Pinpoint the cell where the given text exists, returning its [x, y] midpoint coordinate. 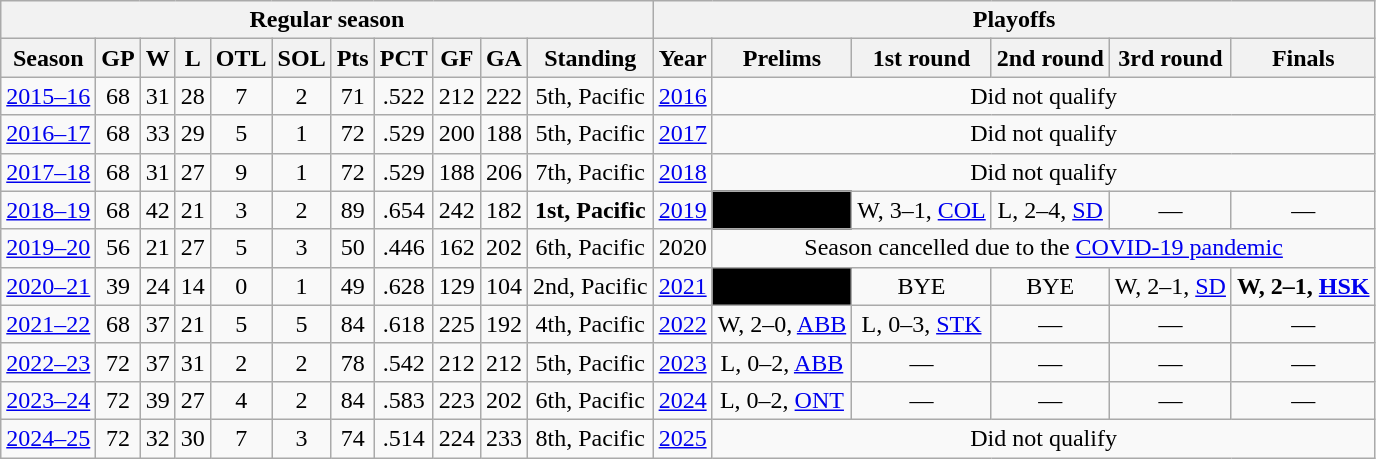
2020 [682, 248]
Regular season [327, 20]
14 [192, 286]
Pts [352, 58]
50 [352, 248]
OTL [241, 58]
182 [504, 210]
.654 [404, 210]
56 [118, 248]
42 [158, 210]
SOL [302, 58]
8th, Pacific [590, 438]
2019 [682, 210]
PCT [404, 58]
2017–18 [48, 172]
W, 2–1, SD [1170, 286]
Season cancelled due to the COVID-19 pandemic [1044, 248]
200 [456, 134]
2025 [682, 438]
2nd, Pacific [590, 286]
4 [241, 400]
2019–20 [48, 248]
L, 2–4, SD [1050, 210]
242 [456, 210]
L, 0–2, ONT [782, 400]
2017 [682, 134]
.514 [404, 438]
Season [48, 58]
2018 [682, 172]
104 [504, 286]
Prelims [782, 58]
33 [158, 134]
2016–17 [48, 134]
2016 [682, 96]
4th, Pacific [590, 324]
2022–23 [48, 362]
29 [192, 134]
1st, Pacific [590, 210]
.542 [404, 362]
223 [456, 400]
49 [352, 286]
7th, Pacific [590, 172]
2022 [682, 324]
W, 2–1, HSK [1303, 286]
.446 [404, 248]
78 [352, 362]
224 [456, 438]
Year [682, 58]
2023 [682, 362]
9 [241, 172]
1st round [922, 58]
162 [456, 248]
Finals [1303, 58]
192 [504, 324]
2nd round [1050, 58]
L, 0–2, ABB [782, 362]
28 [192, 96]
2021–22 [48, 324]
2018–19 [48, 210]
GF [456, 58]
2020–21 [48, 286]
2023–24 [48, 400]
.583 [404, 400]
Playoffs [1014, 20]
225 [456, 324]
.522 [404, 96]
71 [352, 96]
74 [352, 438]
GP [118, 58]
2015–16 [48, 96]
L [192, 58]
L, 0–3, STK [922, 324]
32 [158, 438]
24 [158, 286]
233 [504, 438]
.618 [404, 324]
3rd round [1170, 58]
129 [456, 286]
2024–25 [48, 438]
206 [504, 172]
0 [241, 286]
89 [352, 210]
222 [504, 96]
30 [192, 438]
W, 3–1, COL [922, 210]
GA [504, 58]
.628 [404, 286]
W [158, 58]
2021 [682, 286]
2024 [682, 400]
Standing [590, 58]
W, 2–0, ABB [782, 324]
